Return the (X, Y) coordinate for the center point of the cell that contains the specified text.  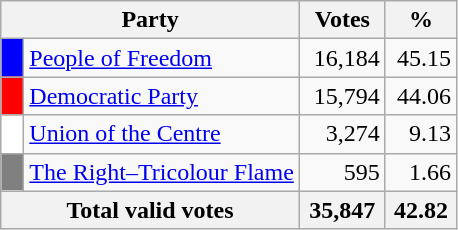
Votes (342, 20)
Union of the Centre (162, 134)
45.15 (420, 58)
15,794 (342, 96)
42.82 (420, 210)
35,847 (342, 210)
595 (342, 172)
The Right–Tricolour Flame (162, 172)
9.13 (420, 134)
1.66 (420, 172)
% (420, 20)
44.06 (420, 96)
People of Freedom (162, 58)
3,274 (342, 134)
Democratic Party (162, 96)
Total valid votes (150, 210)
16,184 (342, 58)
Party (150, 20)
